Determine the [X, Y] coordinate at the center of the cell enclosing the given text.  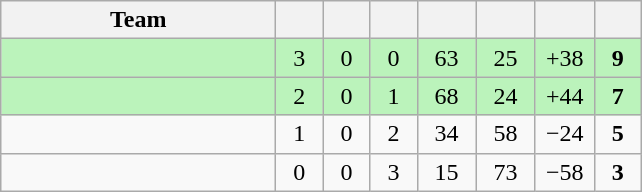
9 [618, 58]
15 [446, 172]
Team [138, 20]
24 [506, 96]
5 [618, 134]
58 [506, 134]
25 [506, 58]
34 [446, 134]
−24 [564, 134]
68 [446, 96]
+38 [564, 58]
63 [446, 58]
−58 [564, 172]
73 [506, 172]
+44 [564, 96]
7 [618, 96]
